Return the (X, Y) coordinate for the center point of the cell that contains the specified text.  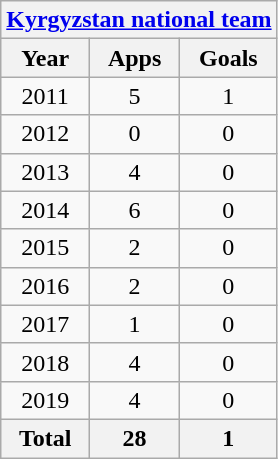
Goals (229, 58)
Total (46, 438)
Apps (135, 58)
2019 (46, 400)
2017 (46, 324)
28 (135, 438)
2013 (46, 172)
2015 (46, 248)
2011 (46, 96)
Kyrgyzstan national team (139, 20)
5 (135, 96)
Year (46, 58)
2012 (46, 134)
2018 (46, 362)
2014 (46, 210)
6 (135, 210)
2016 (46, 286)
